From the cell containing the given text, extract its center point as [x, y] coordinate. 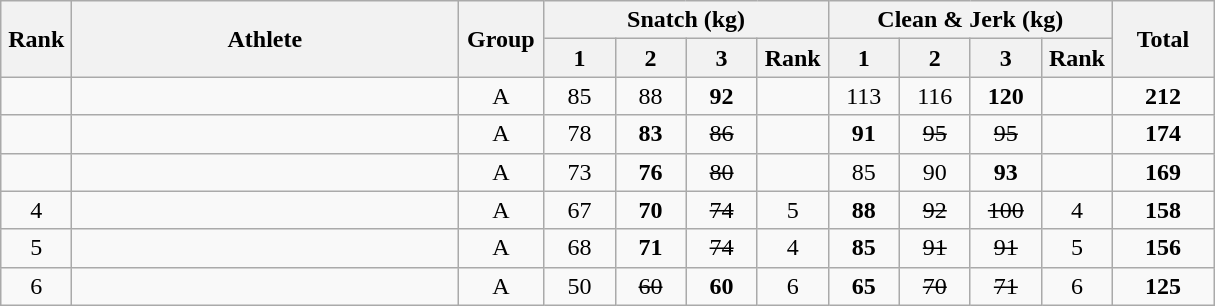
68 [580, 248]
86 [722, 134]
169 [1162, 172]
Snatch (kg) [686, 20]
Clean & Jerk (kg) [970, 20]
116 [934, 96]
80 [722, 172]
113 [864, 96]
93 [1006, 172]
67 [580, 210]
Total [1162, 39]
212 [1162, 96]
156 [1162, 248]
83 [650, 134]
Group [501, 39]
50 [580, 286]
90 [934, 172]
65 [864, 286]
78 [580, 134]
100 [1006, 210]
125 [1162, 286]
158 [1162, 210]
120 [1006, 96]
Athlete [265, 39]
76 [650, 172]
174 [1162, 134]
73 [580, 172]
